Search for the cell housing the specified text and yield its (X, Y) center coordinate. 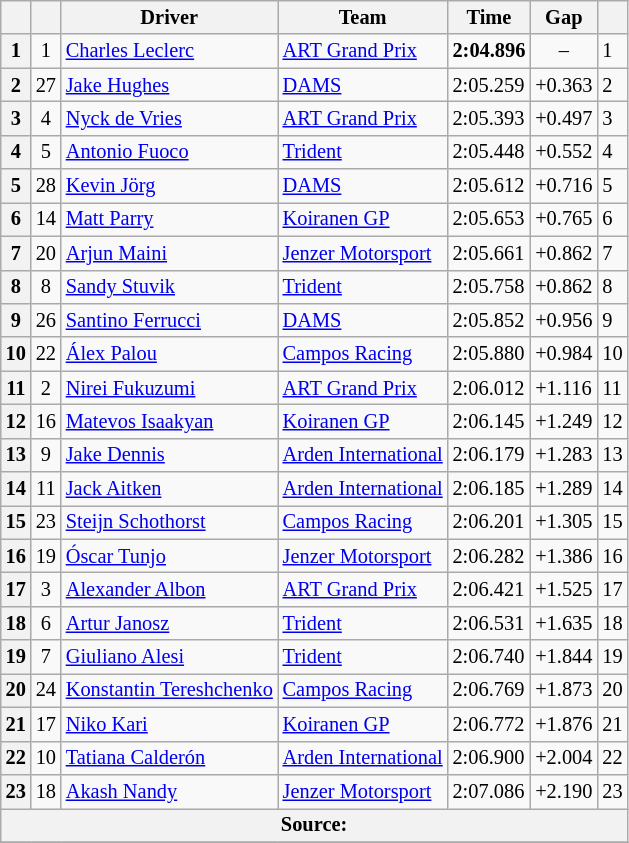
Niko Kari (170, 724)
Team (363, 17)
Nyck de Vries (170, 118)
2:05.758 (490, 287)
+1.283 (564, 455)
Jack Aitken (170, 489)
+0.956 (564, 320)
+2.004 (564, 758)
Matevos Isaakyan (170, 421)
+1.249 (564, 421)
+1.525 (564, 589)
2:05.612 (490, 186)
Akash Nandy (170, 791)
2:05.259 (490, 85)
+2.190 (564, 791)
+0.984 (564, 354)
2:06.012 (490, 388)
2:06.179 (490, 455)
Antonio Fuoco (170, 152)
+1.289 (564, 489)
Steijn Schothorst (170, 522)
+0.552 (564, 152)
2:05.653 (490, 219)
2:05.448 (490, 152)
2:05.661 (490, 253)
+1.116 (564, 388)
2:06.145 (490, 421)
26 (46, 320)
+0.765 (564, 219)
Giuliano Alesi (170, 657)
2:04.896 (490, 51)
+1.305 (564, 522)
2:06.421 (490, 589)
Arjun Maini (170, 253)
Santino Ferrucci (170, 320)
+1.635 (564, 623)
2:06.769 (490, 690)
+0.363 (564, 85)
2:06.772 (490, 724)
+0.497 (564, 118)
+1.876 (564, 724)
Time (490, 17)
24 (46, 690)
Source: (314, 825)
+1.386 (564, 556)
2:06.531 (490, 623)
+0.716 (564, 186)
2:05.393 (490, 118)
Charles Leclerc (170, 51)
Kevin Jörg (170, 186)
27 (46, 85)
Konstantin Tereshchenko (170, 690)
2:06.282 (490, 556)
Matt Parry (170, 219)
Álex Palou (170, 354)
+1.873 (564, 690)
– (564, 51)
Tatiana Calderón (170, 758)
28 (46, 186)
2:05.880 (490, 354)
2:06.740 (490, 657)
Jake Dennis (170, 455)
2:05.852 (490, 320)
Artur Janosz (170, 623)
Gap (564, 17)
2:06.185 (490, 489)
Jake Hughes (170, 85)
2:06.201 (490, 522)
Óscar Tunjo (170, 556)
2:06.900 (490, 758)
Sandy Stuvik (170, 287)
Driver (170, 17)
Alexander Albon (170, 589)
Nirei Fukuzumi (170, 388)
+1.844 (564, 657)
2:07.086 (490, 791)
